Output the (x, y) coordinate of the center of the cell containing the given text.  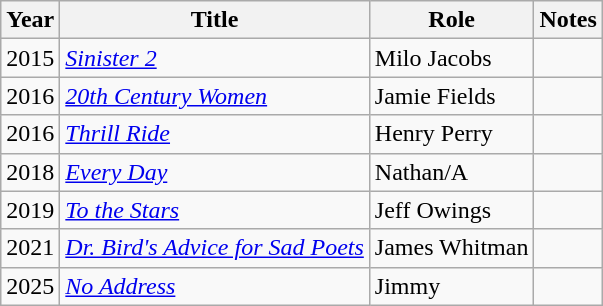
2025 (30, 286)
Title (215, 20)
Milo Jacobs (452, 58)
Jeff Owings (452, 210)
James Whitman (452, 248)
2019 (30, 210)
Every Day (215, 172)
Jamie Fields (452, 96)
Dr. Bird's Advice for Sad Poets (215, 248)
2015 (30, 58)
Thrill Ride (215, 134)
To the Stars (215, 210)
Henry Perry (452, 134)
20th Century Women (215, 96)
2018 (30, 172)
2021 (30, 248)
Year (30, 20)
Notes (568, 20)
Nathan/A (452, 172)
Role (452, 20)
Sinister 2 (215, 58)
Jimmy (452, 286)
No Address (215, 286)
